Scan for the cell matching the given text and deliver its [X, Y] coordinate at center. 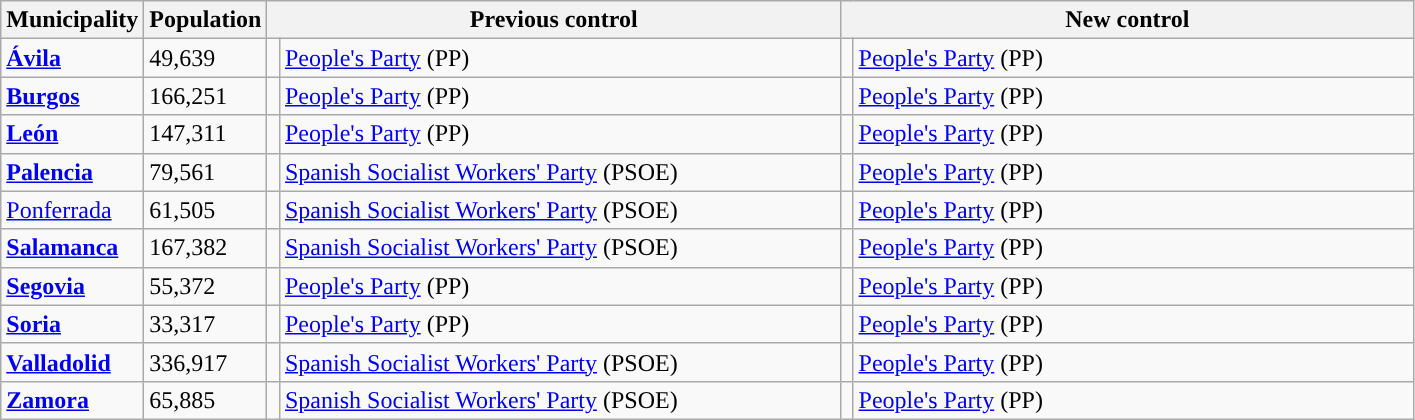
55,372 [206, 286]
49,639 [206, 58]
33,317 [206, 324]
65,885 [206, 400]
Ávila [72, 58]
Previous control [554, 20]
166,251 [206, 96]
Valladolid [72, 362]
79,561 [206, 172]
147,311 [206, 134]
Burgos [72, 96]
Segovia [72, 286]
Soria [72, 324]
Palencia [72, 172]
Zamora [72, 400]
336,917 [206, 362]
Population [206, 20]
New control [1127, 20]
167,382 [206, 248]
Salamanca [72, 248]
61,505 [206, 210]
León [72, 134]
Municipality [72, 20]
Ponferrada [72, 210]
